Capture the cell that displays the provided text and extract its (X, Y) central coordinate. 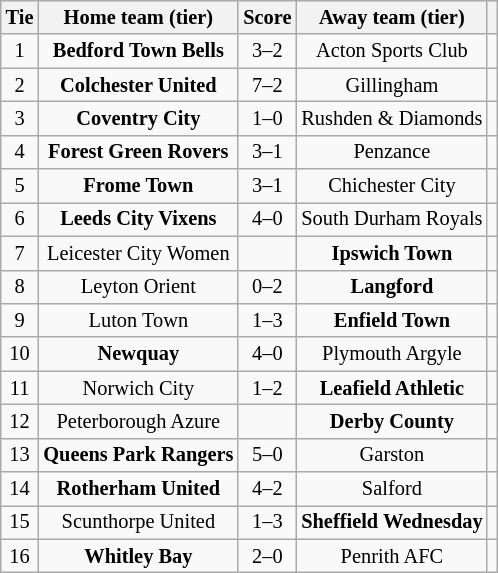
Coventry City (138, 118)
Penrith AFC (392, 556)
Queens Park Rangers (138, 455)
16 (20, 556)
Norwich City (138, 388)
5 (20, 186)
South Durham Royals (392, 219)
Luton Town (138, 320)
4 (20, 152)
7 (20, 253)
Enfield Town (392, 320)
8 (20, 287)
Ipswich Town (392, 253)
4–2 (267, 489)
2–0 (267, 556)
Sheffield Wednesday (392, 522)
3–2 (267, 51)
7–2 (267, 85)
Away team (tier) (392, 17)
Rotherham United (138, 489)
5–0 (267, 455)
Langford (392, 287)
1–0 (267, 118)
Acton Sports Club (392, 51)
15 (20, 522)
13 (20, 455)
Colchester United (138, 85)
10 (20, 354)
0–2 (267, 287)
Garston (392, 455)
Leafield Athletic (392, 388)
Scunthorpe United (138, 522)
Chichester City (392, 186)
Newquay (138, 354)
Tie (20, 17)
3 (20, 118)
Penzance (392, 152)
Salford (392, 489)
2 (20, 85)
12 (20, 421)
Derby County (392, 421)
9 (20, 320)
14 (20, 489)
Bedford Town Bells (138, 51)
Home team (tier) (138, 17)
Rushden & Diamonds (392, 118)
Gillingham (392, 85)
Peterborough Azure (138, 421)
6 (20, 219)
Plymouth Argyle (392, 354)
Forest Green Rovers (138, 152)
Score (267, 17)
1–2 (267, 388)
Leyton Orient (138, 287)
Leeds City Vixens (138, 219)
Frome Town (138, 186)
Whitley Bay (138, 556)
11 (20, 388)
Leicester City Women (138, 253)
1 (20, 51)
